Identify which cell holds the provided text, then report its (X, Y) central coordinate. 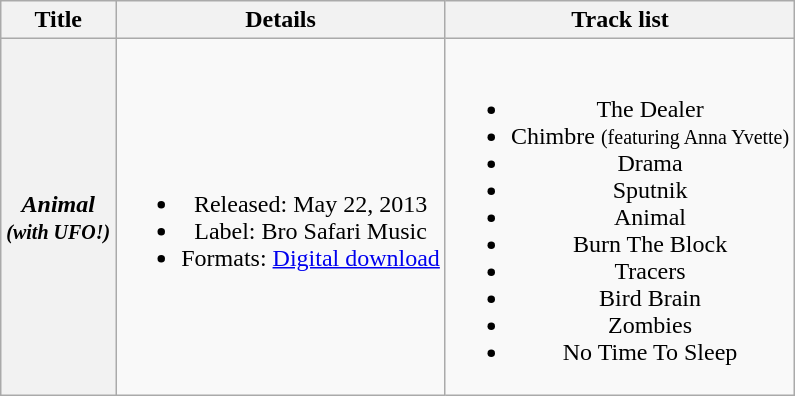
Details (281, 20)
Track list (620, 20)
Released: May 22, 2013Label: Bro Safari MusicFormats: Digital download (281, 217)
Title (58, 20)
The DealerChimbre (featuring Anna Yvette)DramaSputnikAnimalBurn The BlockTracersBird BrainZombiesNo Time To Sleep (620, 217)
Animal (with UFO!) (58, 217)
